Search for the cell housing the specified text and yield its (X, Y) center coordinate. 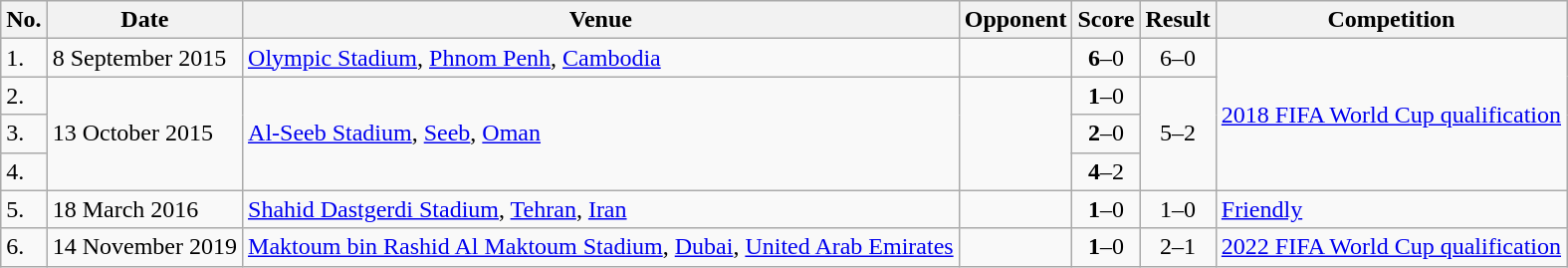
13 October 2015 (144, 134)
Venue (601, 20)
1. (24, 58)
Friendly (1391, 209)
Competition (1391, 20)
18 March 2016 (144, 209)
2022 FIFA World Cup qualification (1391, 247)
No. (24, 20)
4–2 (1106, 171)
2–0 (1106, 134)
5. (24, 209)
Olympic Stadium, Phnom Penh, Cambodia (601, 58)
6. (24, 247)
Maktoum bin Rashid Al Maktoum Stadium, Dubai, United Arab Emirates (601, 247)
4. (24, 171)
2018 FIFA World Cup qualification (1391, 115)
5–2 (1178, 134)
Opponent (1015, 20)
14 November 2019 (144, 247)
Shahid Dastgerdi Stadium, Tehran, Iran (601, 209)
Result (1178, 20)
8 September 2015 (144, 58)
2. (24, 96)
Al-Seeb Stadium, Seeb, Oman (601, 134)
Score (1106, 20)
3. (24, 134)
2–1 (1178, 247)
Date (144, 20)
